Output the (x, y) coordinate of the center of the cell containing the given text.  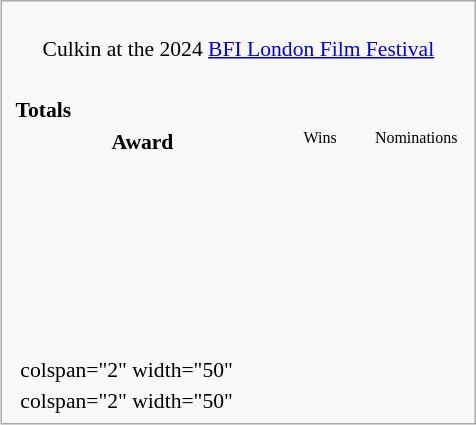
Nominations (416, 141)
Totals Award Wins Nominations (239, 209)
Award (142, 141)
Totals (238, 110)
Wins (320, 141)
Culkin at the 2024 BFI London Film Festival (239, 36)
